Search for the cell housing the specified text and yield its [x, y] center coordinate. 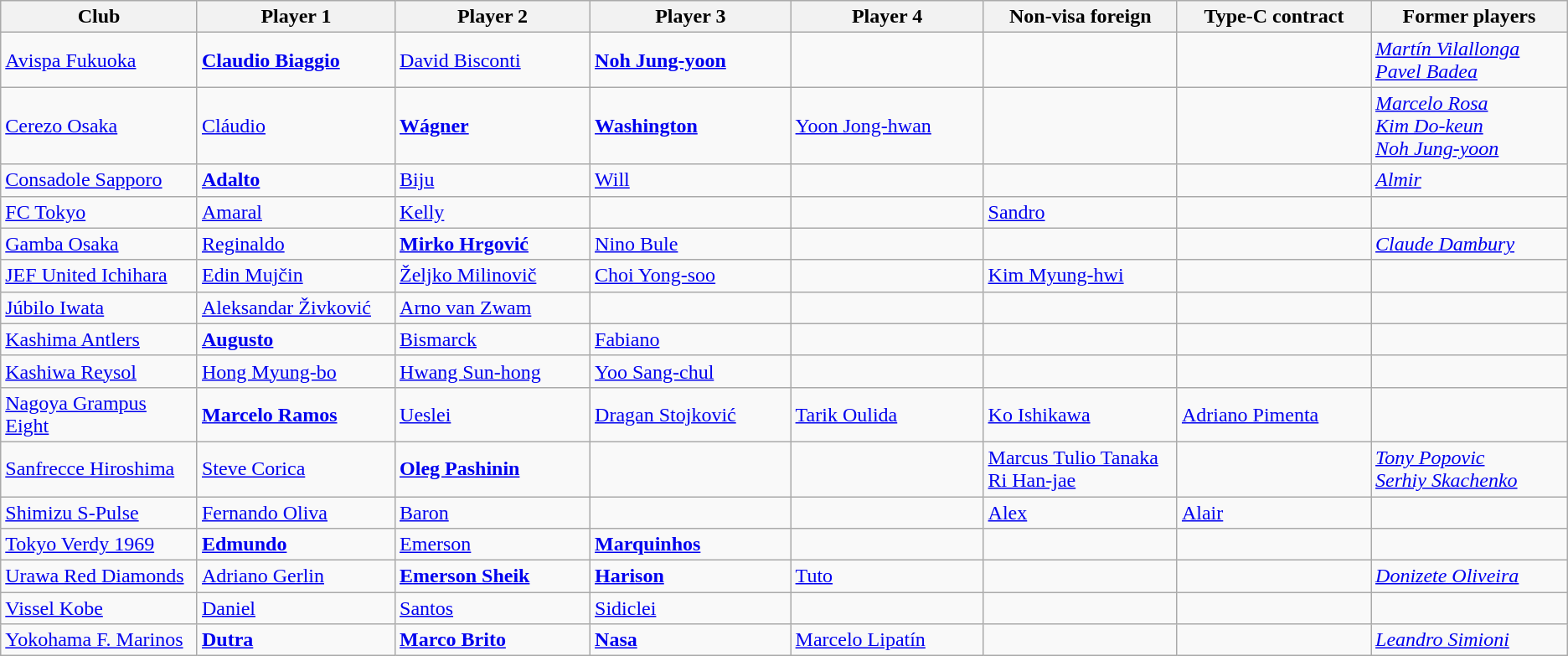
Nasa [691, 640]
Marquinhos [691, 545]
Edmundo [296, 545]
Reginaldo [296, 244]
Júbilo Iwata [99, 307]
Donizete Oliveira [1469, 576]
Alair [1273, 512]
Kim Myung-hwi [1081, 276]
FC Tokyo [99, 212]
JEF United Ichihara [99, 276]
Cerezo Osaka [99, 126]
Claudio Biaggio [296, 60]
Željko Milinovič [493, 276]
Fernando Oliva [296, 512]
Player 2 [493, 17]
Hong Myung-bo [296, 371]
Marcelo Lipatín [887, 640]
Daniel [296, 608]
Club [99, 17]
Type-C contract [1273, 17]
Sidiclei [691, 608]
Emerson [493, 545]
Arno van Zwam [493, 307]
Adriano Gerlin [296, 576]
Shimizu S-Pulse [99, 512]
Tuto [887, 576]
Martín Vilallonga Pavel Badea [1469, 60]
Edin Mujčin [296, 276]
Player 4 [887, 17]
Wágner [493, 126]
Leandro Simioni [1469, 640]
Adriano Pimenta [1273, 414]
Tarik Oulida [887, 414]
Baron [493, 512]
Will [691, 180]
Tokyo Verdy 1969 [99, 545]
Adalto [296, 180]
Cláudio [296, 126]
Oleg Pashinin [493, 469]
Player 1 [296, 17]
Harison [691, 576]
Kashima Antlers [99, 339]
Bismarck [493, 339]
Fabiano [691, 339]
Kelly [493, 212]
Washington [691, 126]
David Bisconti [493, 60]
Consadole Sapporo [99, 180]
Yokohama F. Marinos [99, 640]
Kashiwa Reysol [99, 371]
Emerson Sheik [493, 576]
Marcus Tulio Tanaka Ri Han-jae [1081, 469]
Nagoya Grampus Eight [99, 414]
Santos [493, 608]
Almir [1469, 180]
Dutra [296, 640]
Biju [493, 180]
Yoon Jong-hwan [887, 126]
Sanfrecce Hiroshima [99, 469]
Yoo Sang-chul [691, 371]
Marcelo Rosa Kim Do-keun Noh Jung-yoon [1469, 126]
Vissel Kobe [99, 608]
Nino Bule [691, 244]
Former players [1469, 17]
Choi Yong-soo [691, 276]
Noh Jung-yoon [691, 60]
Player 3 [691, 17]
Alex [1081, 512]
Ueslei [493, 414]
Avispa Fukuoka [99, 60]
Steve Corica [296, 469]
Non-visa foreign [1081, 17]
Amaral [296, 212]
Tony Popovic Serhiy Skachenko [1469, 469]
Claude Dambury [1469, 244]
Urawa Red Diamonds [99, 576]
Augusto [296, 339]
Mirko Hrgović [493, 244]
Sandro [1081, 212]
Marcelo Ramos [296, 414]
Dragan Stojković [691, 414]
Hwang Sun-hong [493, 371]
Gamba Osaka [99, 244]
Ko Ishikawa [1081, 414]
Marco Brito [493, 640]
Aleksandar Živković [296, 307]
